Extract the [x, y] coordinate from the center of the cell holding the provided text.  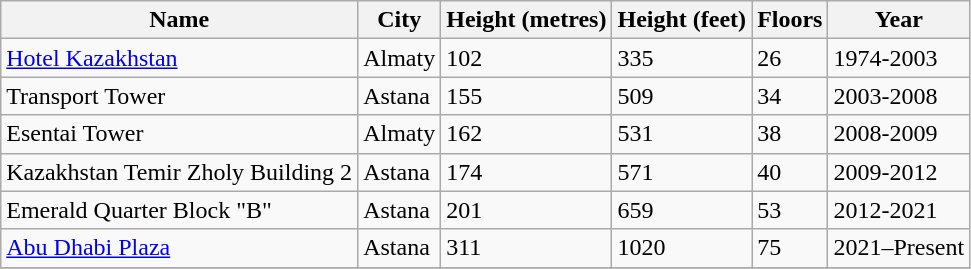
Height (metres) [526, 20]
509 [682, 96]
Year [899, 20]
38 [790, 134]
Floors [790, 20]
Height (feet) [682, 20]
311 [526, 248]
1974-2003 [899, 58]
City [400, 20]
531 [682, 134]
2012-2021 [899, 210]
659 [682, 210]
155 [526, 96]
1020 [682, 248]
53 [790, 210]
201 [526, 210]
26 [790, 58]
75 [790, 248]
Name [180, 20]
2021–Present [899, 248]
2009-2012 [899, 172]
102 [526, 58]
40 [790, 172]
Abu Dhabi Plaza [180, 248]
335 [682, 58]
Emerald Quarter Block "B" [180, 210]
2003-2008 [899, 96]
Hotel Kazakhstan [180, 58]
162 [526, 134]
Kazakhstan Temir Zholy Building 2 [180, 172]
Esentai Tower [180, 134]
174 [526, 172]
571 [682, 172]
2008-2009 [899, 134]
Transport Tower [180, 96]
34 [790, 96]
